Search for the cell housing the specified text and yield its (x, y) center coordinate. 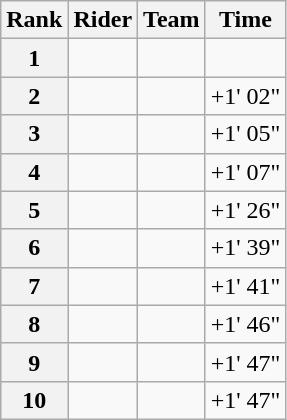
+1' 02" (246, 96)
4 (34, 172)
+1' 07" (246, 172)
8 (34, 324)
+1' 46" (246, 324)
6 (34, 248)
3 (34, 134)
2 (34, 96)
Rider (103, 20)
Time (246, 20)
Rank (34, 20)
10 (34, 400)
5 (34, 210)
+1' 26" (246, 210)
+1' 39" (246, 248)
1 (34, 58)
+1' 05" (246, 134)
+1' 41" (246, 286)
7 (34, 286)
Team (172, 20)
9 (34, 362)
